Return the (x, y) coordinate for the center point of the cell that contains the specified text.  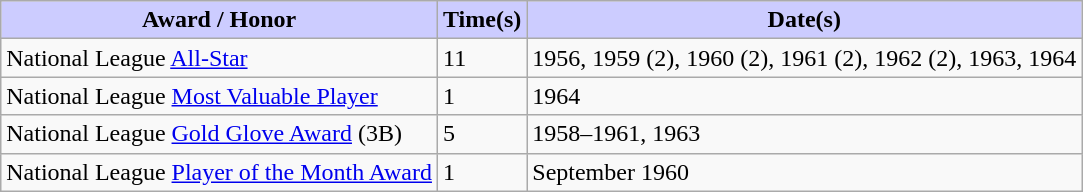
September 1960 (804, 172)
Time(s) (482, 20)
5 (482, 134)
National League Most Valuable Player (220, 96)
National League Player of the Month Award (220, 172)
National League Gold Glove Award (3B) (220, 134)
National League All-Star (220, 58)
1964 (804, 96)
11 (482, 58)
1956, 1959 (2), 1960 (2), 1961 (2), 1962 (2), 1963, 1964 (804, 58)
Date(s) (804, 20)
1958–1961, 1963 (804, 134)
Award / Honor (220, 20)
